Identify which cell holds the provided text, then report its [x, y] central coordinate. 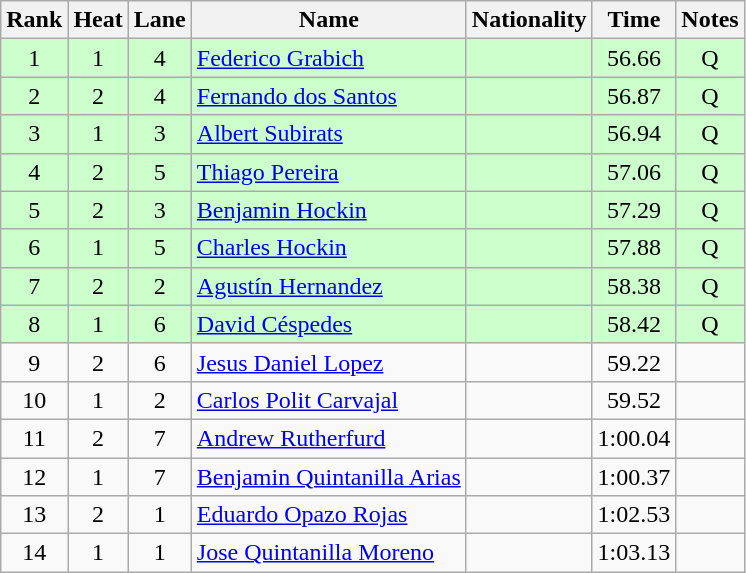
57.29 [634, 210]
56.94 [634, 134]
11 [34, 438]
Jesus Daniel Lopez [328, 362]
9 [34, 362]
1:02.53 [634, 515]
57.06 [634, 172]
14 [34, 553]
Albert Subirats [328, 134]
Carlos Polit Carvajal [328, 400]
David Céspedes [328, 324]
58.42 [634, 324]
Agustín Hernandez [328, 286]
Lane [160, 20]
8 [34, 324]
Jose Quintanilla Moreno [328, 553]
1:00.04 [634, 438]
Heat [98, 20]
58.38 [634, 286]
Eduardo Opazo Rojas [328, 515]
Federico Grabich [328, 58]
10 [34, 400]
1:00.37 [634, 477]
13 [34, 515]
Rank [34, 20]
1:03.13 [634, 553]
12 [34, 477]
59.22 [634, 362]
Time [634, 20]
Nationality [529, 20]
Benjamin Hockin [328, 210]
59.52 [634, 400]
Charles Hockin [328, 248]
56.87 [634, 96]
57.88 [634, 248]
Fernando dos Santos [328, 96]
Andrew Rutherfurd [328, 438]
Notes [710, 20]
Benjamin Quintanilla Arias [328, 477]
Name [328, 20]
Thiago Pereira [328, 172]
56.66 [634, 58]
